Provide the (x, y) coordinate of the cell's center where the given text is located.  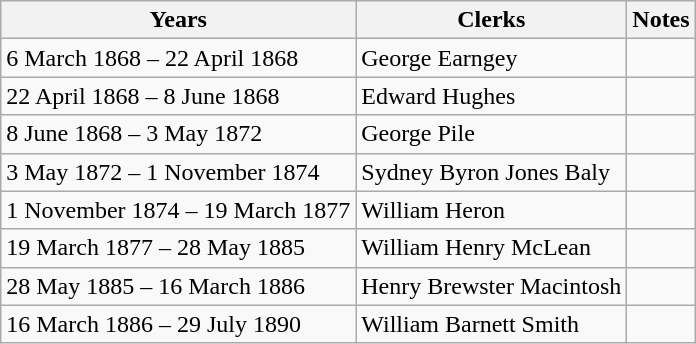
Henry Brewster Macintosh (492, 286)
William Barnett Smith (492, 324)
George Earngey (492, 58)
Notes (661, 20)
George Pile (492, 134)
Clerks (492, 20)
19 March 1877 – 28 May 1885 (178, 248)
6 March 1868 – 22 April 1868 (178, 58)
Years (178, 20)
William Henry McLean (492, 248)
8 June 1868 – 3 May 1872 (178, 134)
16 March 1886 – 29 July 1890 (178, 324)
22 April 1868 – 8 June 1868 (178, 96)
3 May 1872 – 1 November 1874 (178, 172)
1 November 1874 – 19 March 1877 (178, 210)
William Heron (492, 210)
28 May 1885 – 16 March 1886 (178, 286)
Edward Hughes (492, 96)
Sydney Byron Jones Baly (492, 172)
